From the cell containing the given text, extract its center point as [X, Y] coordinate. 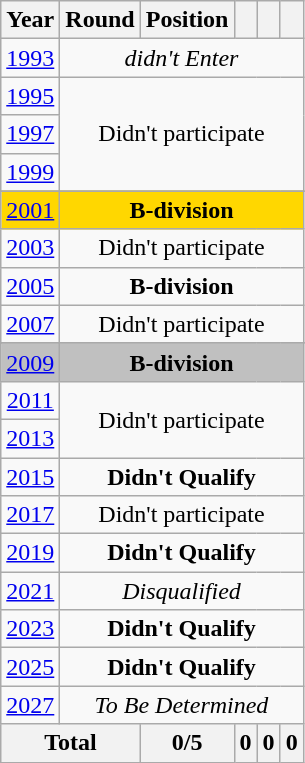
1999 [30, 172]
2023 [30, 629]
2005 [30, 286]
1995 [30, 96]
didn't Enter [182, 58]
2011 [30, 400]
2017 [30, 515]
2003 [30, 248]
Total [71, 743]
2007 [30, 324]
2013 [30, 438]
2025 [30, 667]
2009 [30, 362]
1997 [30, 134]
1993 [30, 58]
2021 [30, 591]
2027 [30, 705]
To Be Determined [182, 705]
Round [100, 20]
Year [30, 20]
2019 [30, 553]
Disqualified [182, 591]
Position [187, 20]
2015 [30, 477]
0/5 [187, 743]
2001 [30, 210]
